Capture the cell that displays the provided text and extract its (x, y) central coordinate. 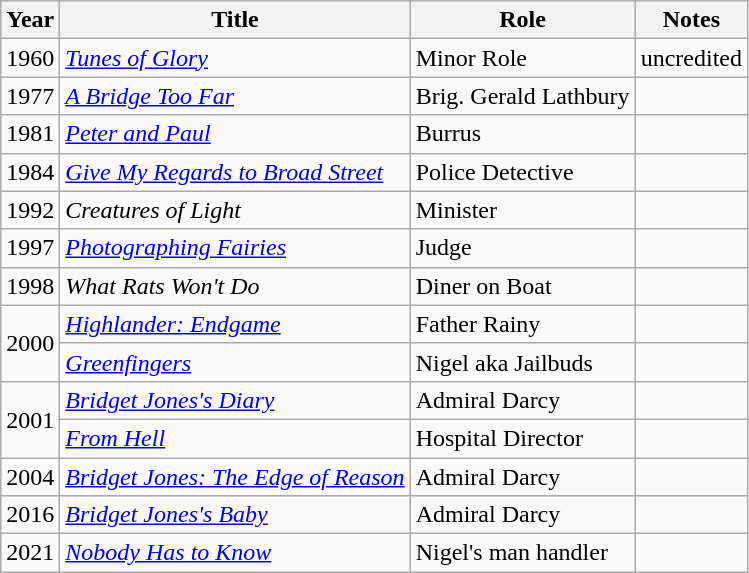
What Rats Won't Do (235, 286)
Nigel aka Jailbuds (522, 362)
2000 (30, 343)
2021 (30, 553)
Greenfingers (235, 362)
Bridget Jones: The Edge of Reason (235, 477)
uncredited (691, 58)
A Bridge Too Far (235, 96)
Nigel's man handler (522, 553)
2004 (30, 477)
Role (522, 20)
Nobody Has to Know (235, 553)
Minister (522, 210)
Peter and Paul (235, 134)
Brig. Gerald Lathbury (522, 96)
Tunes of Glory (235, 58)
From Hell (235, 438)
Judge (522, 248)
1984 (30, 172)
1992 (30, 210)
1997 (30, 248)
2001 (30, 419)
Year (30, 20)
Notes (691, 20)
Bridget Jones's Diary (235, 400)
Father Rainy (522, 324)
1998 (30, 286)
Diner on Boat (522, 286)
Bridget Jones's Baby (235, 515)
1960 (30, 58)
1981 (30, 134)
Hospital Director (522, 438)
1977 (30, 96)
Minor Role (522, 58)
Highlander: Endgame (235, 324)
Burrus (522, 134)
Photographing Fairies (235, 248)
2016 (30, 515)
Title (235, 20)
Police Detective (522, 172)
Creatures of Light (235, 210)
Give My Regards to Broad Street (235, 172)
